Extract the [x, y] coordinate from the center of the cell holding the provided text.  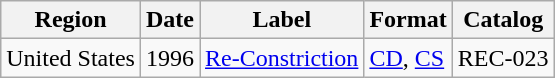
Region [71, 20]
Label [282, 20]
Format [408, 20]
Re-Constriction [282, 58]
Catalog [503, 20]
CD, CS [408, 58]
REC-023 [503, 58]
United States [71, 58]
1996 [170, 58]
Date [170, 20]
